Find where the given text appears and provide that cell's center as [X, Y] coordinate. 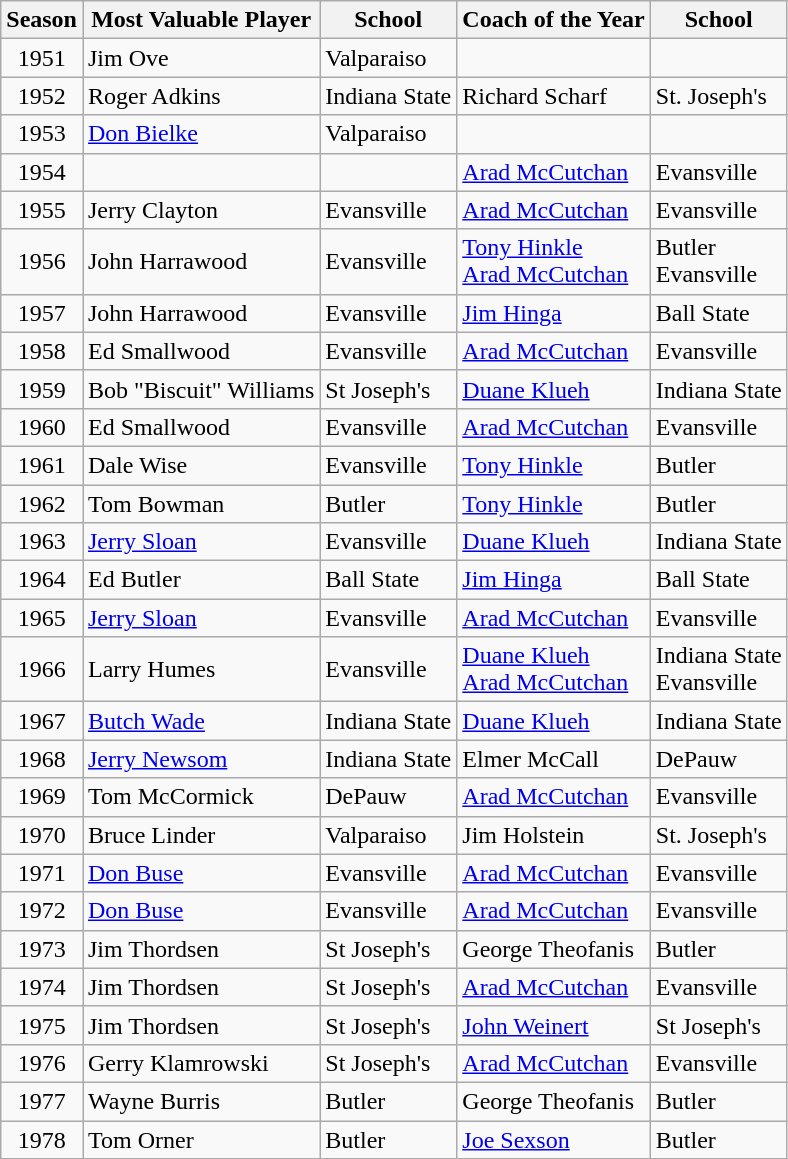
Bruce Linder [200, 835]
Most Valuable Player [200, 20]
1973 [42, 949]
Richard Scharf [554, 96]
1957 [42, 313]
1977 [42, 1101]
1958 [42, 351]
Joe Sexson [554, 1139]
Wayne Burris [200, 1101]
Butler Evansville [718, 262]
1975 [42, 1025]
Bob "Biscuit" Williams [200, 389]
Elmer McCall [554, 759]
John Weinert [554, 1025]
1956 [42, 262]
Indiana State Evansville [718, 670]
1978 [42, 1139]
Tom McCormick [200, 797]
1962 [42, 503]
1966 [42, 670]
Roger Adkins [200, 96]
1951 [42, 58]
1969 [42, 797]
Butch Wade [200, 721]
1960 [42, 427]
Tom Bowman [200, 503]
1964 [42, 580]
1967 [42, 721]
Jim Holstein [554, 835]
Don Bielke [200, 134]
Dale Wise [200, 465]
1955 [42, 210]
Gerry Klamrowski [200, 1063]
Tom Orner [200, 1139]
Ed Butler [200, 580]
Coach of the Year [554, 20]
1974 [42, 987]
1971 [42, 873]
1972 [42, 911]
1968 [42, 759]
Jerry Clayton [200, 210]
1954 [42, 172]
Season [42, 20]
Jerry Newsom [200, 759]
1952 [42, 96]
1965 [42, 618]
1963 [42, 542]
1961 [42, 465]
Jim Ove [200, 58]
1953 [42, 134]
Tony Hinkle Arad McCutchan [554, 262]
1970 [42, 835]
1976 [42, 1063]
Larry Humes [200, 670]
1959 [42, 389]
Duane Klueh Arad McCutchan [554, 670]
